Return (X, Y) of the center of cell containing provided text 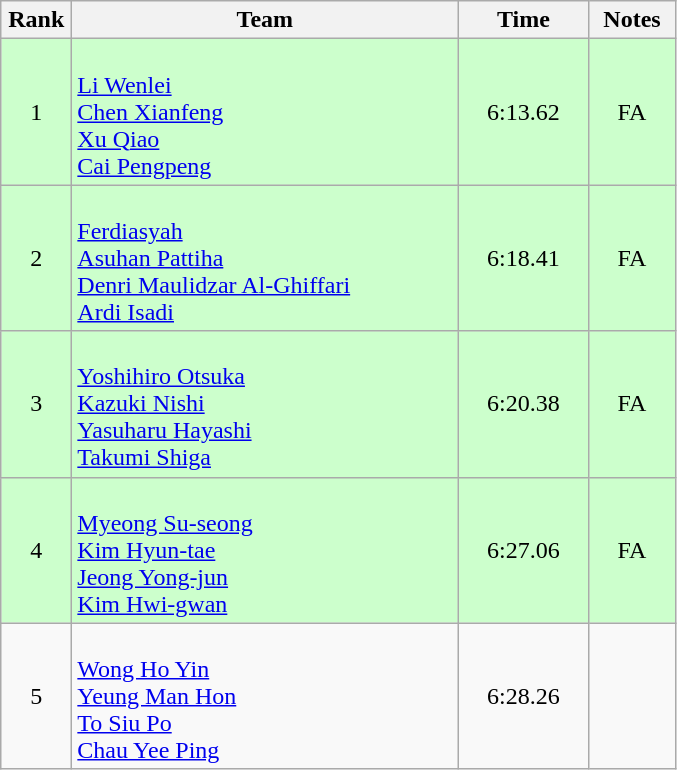
6:20.38 (524, 404)
1 (36, 112)
6:28.26 (524, 696)
FerdiasyahAsuhan PattihaDenri Maulidzar Al-GhiffariArdi Isadi (265, 258)
Time (524, 20)
Wong Ho YinYeung Man HonTo Siu PoChau Yee Ping (265, 696)
3 (36, 404)
4 (36, 550)
Rank (36, 20)
Team (265, 20)
Notes (632, 20)
Myeong Su-seongKim Hyun-taeJeong Yong-junKim Hwi-gwan (265, 550)
Yoshihiro OtsukaKazuki NishiYasuharu HayashiTakumi Shiga (265, 404)
6:13.62 (524, 112)
5 (36, 696)
Li WenleiChen XianfengXu QiaoCai Pengpeng (265, 112)
2 (36, 258)
6:27.06 (524, 550)
6:18.41 (524, 258)
